Extract the [x, y] coordinate from the center of the cell holding the provided text.  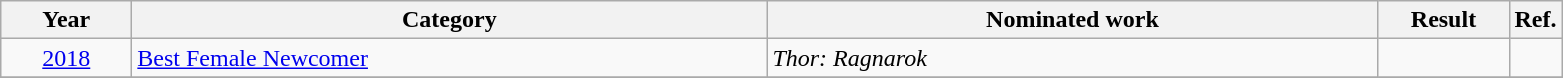
Nominated work [1072, 20]
Category [450, 20]
2018 [66, 58]
Ref. [1536, 20]
Best Female Newcomer [450, 58]
Result [1444, 20]
Year [66, 20]
Thor: Ragnarok [1072, 58]
